Output the [X, Y] coordinate of the center of the cell containing the given text.  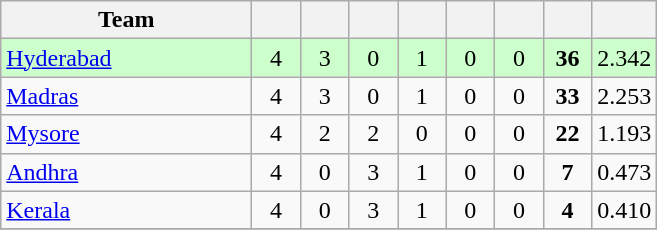
Andhra [126, 172]
7 [568, 172]
1.193 [624, 134]
36 [568, 58]
Madras [126, 96]
2.253 [624, 96]
33 [568, 96]
Team [126, 20]
Mysore [126, 134]
0.410 [624, 210]
Kerala [126, 210]
22 [568, 134]
0.473 [624, 172]
Hyderabad [126, 58]
2.342 [624, 58]
